Capture the cell that displays the provided text and extract its (x, y) central coordinate. 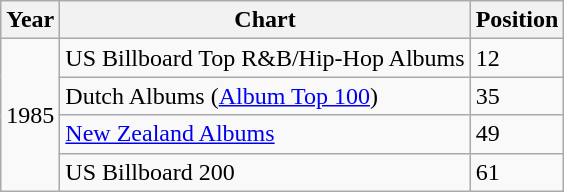
35 (517, 96)
1985 (30, 115)
Position (517, 20)
61 (517, 172)
Year (30, 20)
49 (517, 134)
Chart (265, 20)
New Zealand Albums (265, 134)
Dutch Albums (Album Top 100) (265, 96)
12 (517, 58)
US Billboard Top R&B/Hip-Hop Albums (265, 58)
US Billboard 200 (265, 172)
